Find where the given text appears and provide that cell's center as (x, y) coordinate. 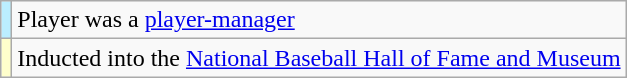
Inducted into the National Baseball Hall of Fame and Museum (319, 58)
Player was a player-manager (319, 20)
